Return the [X, Y] coordinate for the center point of the cell that contains the specified text.  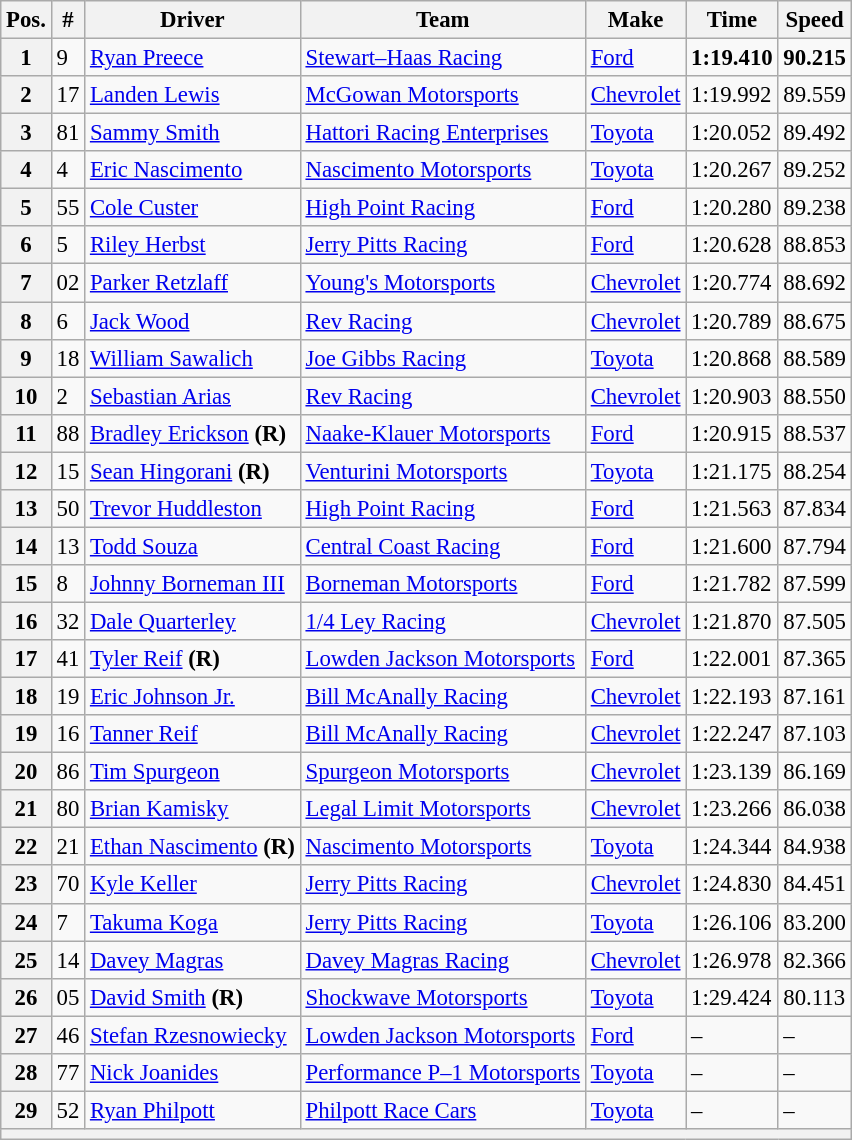
1:20.868 [732, 358]
1:20.774 [732, 283]
1:23.266 [732, 809]
88.550 [814, 396]
87.161 [814, 697]
02 [68, 283]
Young's Motorsports [442, 283]
87.365 [814, 659]
88.254 [814, 471]
28 [26, 1073]
Shockwave Motorsports [442, 997]
William Sawalich [193, 358]
83.200 [814, 922]
Riley Herbst [193, 245]
Hattori Racing Enterprises [442, 133]
Central Coast Racing [442, 546]
Ryan Preece [193, 58]
Legal Limit Motorsports [442, 809]
25 [26, 960]
1:22.247 [732, 734]
1:19.992 [732, 95]
1:20.789 [732, 321]
86 [68, 772]
88.853 [814, 245]
24 [26, 922]
Sebastian Arias [193, 396]
10 [26, 396]
Tanner Reif [193, 734]
Eric Nascimento [193, 170]
88.537 [814, 433]
Joe Gibbs Racing [442, 358]
Ryan Philpott [193, 1110]
1:20.915 [732, 433]
McGowan Motorsports [442, 95]
Make [635, 20]
26 [26, 997]
Johnny Borneman III [193, 584]
Team [442, 20]
Time [732, 20]
41 [68, 659]
Trevor Huddleston [193, 509]
Performance P–1 Motorsports [442, 1073]
80.113 [814, 997]
50 [68, 509]
Tim Spurgeon [193, 772]
80 [68, 809]
82.366 [814, 960]
88.675 [814, 321]
12 [26, 471]
90.215 [814, 58]
Stewart–Haas Racing [442, 58]
Ethan Nascimento (R) [193, 847]
Takuma Koga [193, 922]
1:26.106 [732, 922]
Naake-Klauer Motorsports [442, 433]
29 [26, 1110]
86.038 [814, 809]
88 [68, 433]
Nick Joanides [193, 1073]
1:20.628 [732, 245]
22 [26, 847]
1:24.344 [732, 847]
Todd Souza [193, 546]
Davey Magras Racing [442, 960]
1:26.978 [732, 960]
Bradley Erickson (R) [193, 433]
Tyler Reif (R) [193, 659]
Venturini Motorsports [442, 471]
11 [26, 433]
Dale Quarterley [193, 621]
1:19.410 [732, 58]
Kyle Keller [193, 885]
Philpott Race Cars [442, 1110]
1:22.001 [732, 659]
89.252 [814, 170]
1:21.563 [732, 509]
89.559 [814, 95]
1:29.424 [732, 997]
Davey Magras [193, 960]
81 [68, 133]
Borneman Motorsports [442, 584]
1:21.782 [732, 584]
1:21.870 [732, 621]
Sammy Smith [193, 133]
David Smith (R) [193, 997]
32 [68, 621]
27 [26, 1035]
1:20.052 [732, 133]
1 [26, 58]
3 [26, 133]
Sean Hingorani (R) [193, 471]
# [68, 20]
1:22.193 [732, 697]
1:20.903 [732, 396]
55 [68, 208]
Jack Wood [193, 321]
89.492 [814, 133]
Landen Lewis [193, 95]
Eric Johnson Jr. [193, 697]
70 [68, 885]
1:20.267 [732, 170]
1:20.280 [732, 208]
05 [68, 997]
84.938 [814, 847]
87.794 [814, 546]
87.505 [814, 621]
Pos. [26, 20]
88.692 [814, 283]
88.589 [814, 358]
Parker Retzlaff [193, 283]
1:24.830 [732, 885]
46 [68, 1035]
1:23.139 [732, 772]
87.599 [814, 584]
23 [26, 885]
20 [26, 772]
87.834 [814, 509]
1:21.175 [732, 471]
89.238 [814, 208]
Stefan Rzesnowiecky [193, 1035]
Cole Custer [193, 208]
Brian Kamisky [193, 809]
Spurgeon Motorsports [442, 772]
Driver [193, 20]
86.169 [814, 772]
84.451 [814, 885]
52 [68, 1110]
Speed [814, 20]
77 [68, 1073]
87.103 [814, 734]
1:21.600 [732, 546]
1/4 Ley Racing [442, 621]
